Scan for the cell matching the given text and deliver its (X, Y) coordinate at center. 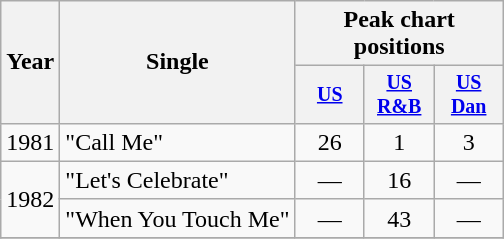
3 (468, 142)
"Let's Celebrate" (178, 180)
USR&B (398, 94)
26 (330, 142)
1 (398, 142)
16 (398, 180)
43 (398, 218)
1982 (30, 199)
US (330, 94)
Peak chart positions (399, 34)
USDan (468, 94)
"Call Me" (178, 142)
1981 (30, 142)
Year (30, 62)
"When You Touch Me" (178, 218)
Single (178, 62)
